Return the [X, Y] coordinate for the center point of the cell that contains the specified text.  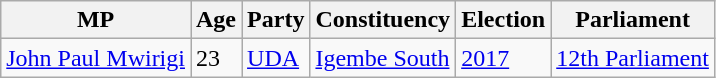
Election [504, 20]
John Paul Mwirigi [96, 58]
12th Parliament [633, 58]
Parliament [633, 20]
Party [276, 20]
Igembe South [383, 58]
2017 [504, 58]
MP [96, 20]
Age [216, 20]
UDA [276, 58]
Constituency [383, 20]
23 [216, 58]
